Return (x, y) of the center of cell containing provided text 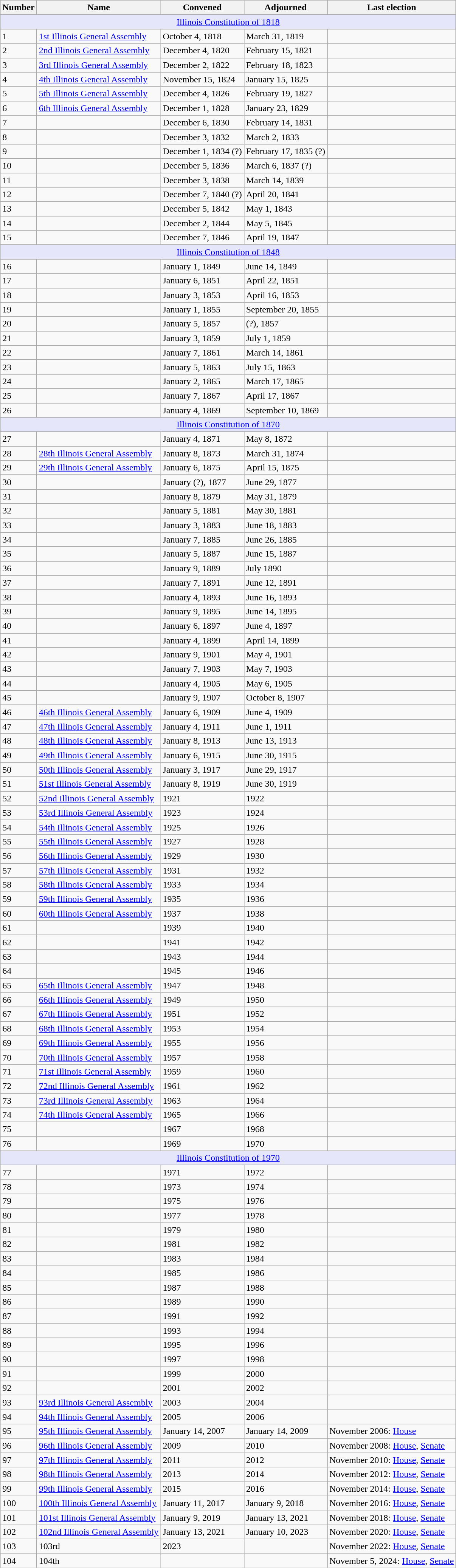
1958 (285, 1057)
1984 (285, 1259)
2016 (285, 1489)
1988 (285, 1287)
January 8, 1919 (202, 784)
June 15, 1887 (285, 554)
1982 (285, 1244)
101 (19, 1517)
40 (19, 626)
6th Illinois General Assembly (99, 108)
January 9, 1895 (202, 611)
1978 (285, 1215)
April 19, 1847 (285, 238)
Adjourned (285, 8)
42 (19, 655)
72nd Illinois General Assembly (99, 1086)
97 (19, 1460)
February 18, 1823 (285, 65)
1940 (285, 928)
1 (19, 36)
1983 (202, 1259)
1973 (202, 1187)
95 (19, 1431)
70 (19, 1057)
4 (19, 79)
December 5, 1836 (202, 165)
2002 (285, 1388)
Illinois Constitution of 1970 (228, 1158)
4th Illinois General Assembly (99, 79)
January 3, 1859 (202, 338)
1996 (285, 1345)
46th Illinois General Assembly (99, 712)
1965 (202, 1115)
7 (19, 122)
46 (19, 712)
January 8, 1879 (202, 496)
2014 (285, 1474)
55 (19, 841)
1976 (285, 1201)
1923 (202, 813)
January 1, 1849 (202, 266)
1968 (285, 1129)
April 20, 1841 (285, 195)
December 7, 1846 (202, 238)
62 (19, 942)
January 6, 1875 (202, 468)
71st Illinois General Assembly (99, 1072)
1970 (285, 1144)
78 (19, 1187)
1959 (202, 1072)
1992 (285, 1316)
50th Illinois General Assembly (99, 770)
1957 (202, 1057)
1962 (285, 1086)
2004 (285, 1403)
1937 (202, 914)
1st Illinois General Assembly (99, 36)
104th (99, 1561)
January 6, 1915 (202, 755)
25 (19, 396)
9 (19, 151)
January 11, 2017 (202, 1503)
49 (19, 755)
91 (19, 1374)
1980 (285, 1230)
October 4, 1818 (202, 36)
June 18, 1883 (285, 525)
2001 (202, 1388)
66th Illinois General Assembly (99, 1000)
January 9, 1907 (202, 698)
60th Illinois General Assembly (99, 914)
63 (19, 957)
January (?), 1877 (202, 482)
June 14, 1849 (285, 266)
November 2014: House, Senate (392, 1489)
45 (19, 698)
1934 (285, 885)
June 26, 1885 (285, 540)
58th Illinois General Assembly (99, 885)
December 4, 1820 (202, 51)
1924 (285, 813)
61 (19, 928)
100th Illinois General Assembly (99, 1503)
85 (19, 1287)
1971 (202, 1172)
January 8, 1913 (202, 741)
68th Illinois General Assembly (99, 1028)
27 (19, 439)
January 7, 1861 (202, 353)
1955 (202, 1043)
70th Illinois General Assembly (99, 1057)
50 (19, 770)
January 4, 1869 (202, 410)
37 (19, 583)
March 31, 1874 (285, 453)
5 (19, 94)
21 (19, 338)
84 (19, 1273)
74th Illinois General Assembly (99, 1115)
June 30, 1915 (285, 755)
93rd Illinois General Assembly (99, 1403)
December 1, 1828 (202, 108)
June 4, 1909 (285, 712)
1966 (285, 1115)
1948 (285, 985)
1995 (202, 1345)
64 (19, 971)
July 1890 (285, 568)
January 9, 1901 (202, 655)
1999 (202, 1374)
May 1, 1843 (285, 209)
January 3, 1883 (202, 525)
February 15, 1821 (285, 51)
1945 (202, 971)
Illinois Constitution of 1818 (228, 22)
July 1, 1859 (285, 338)
July 15, 1863 (285, 367)
March 14, 1839 (285, 180)
January 5, 1881 (202, 511)
February 14, 1831 (285, 122)
December 6, 1830 (202, 122)
54 (19, 827)
December 4, 1826 (202, 94)
67 (19, 1014)
April 14, 1899 (285, 640)
97th Illinois General Assembly (99, 1460)
1935 (202, 899)
92 (19, 1388)
January 6, 1897 (202, 626)
January 14, 2009 (285, 1431)
58 (19, 885)
69th Illinois General Assembly (99, 1043)
56 (19, 856)
January 4, 1899 (202, 640)
29th Illinois General Assembly (99, 468)
Number (19, 8)
98 (19, 1474)
June 4, 1897 (285, 626)
December 3, 1832 (202, 137)
2006 (285, 1417)
1951 (202, 1014)
51st Illinois General Assembly (99, 784)
73 (19, 1101)
53 (19, 813)
2nd Illinois General Assembly (99, 51)
June 12, 1891 (285, 583)
99 (19, 1489)
1972 (285, 1172)
November 2010: House, Senate (392, 1460)
1993 (202, 1330)
(?), 1857 (285, 324)
43 (19, 669)
2015 (202, 1489)
6 (19, 108)
33 (19, 525)
11 (19, 180)
19 (19, 309)
47th Illinois General Assembly (99, 727)
1943 (202, 957)
74 (19, 1115)
1953 (202, 1028)
June 13, 1913 (285, 741)
2010 (285, 1446)
1932 (285, 870)
1974 (285, 1187)
May 31, 1879 (285, 496)
November 2018: House, Senate (392, 1517)
15 (19, 238)
1987 (202, 1287)
26 (19, 410)
Convened (202, 8)
23 (19, 367)
January 5, 1863 (202, 367)
30 (19, 482)
101st Illinois General Assembly (99, 1517)
2 (19, 51)
January 14, 2007 (202, 1431)
1990 (285, 1302)
January 7, 1903 (202, 669)
10 (19, 165)
1931 (202, 870)
November 2020: House, Senate (392, 1532)
1949 (202, 1000)
January 23, 1829 (285, 108)
41 (19, 640)
1954 (285, 1028)
March 6, 1837 (?) (285, 165)
November 15, 1824 (202, 79)
73rd Illinois General Assembly (99, 1101)
January 6, 1909 (202, 712)
1933 (202, 885)
104 (19, 1561)
1985 (202, 1273)
3rd Illinois General Assembly (99, 65)
57th Illinois General Assembly (99, 870)
1942 (285, 942)
1961 (202, 1086)
November 2022: House, Senate (392, 1546)
March 14, 1861 (285, 353)
January 7, 1891 (202, 583)
January 9, 1889 (202, 568)
60 (19, 914)
8 (19, 137)
1998 (285, 1359)
95th Illinois General Assembly (99, 1431)
May 6, 1905 (285, 683)
1947 (202, 985)
22 (19, 353)
November 5, 2024: House, Senate (392, 1561)
December 2, 1822 (202, 65)
1956 (285, 1043)
June 29, 1917 (285, 770)
2013 (202, 1474)
14 (19, 223)
May 30, 1881 (285, 511)
1975 (202, 1201)
October 8, 1907 (285, 698)
34 (19, 540)
1929 (202, 856)
13 (19, 209)
17 (19, 281)
24 (19, 381)
2005 (202, 1417)
54th Illinois General Assembly (99, 827)
83 (19, 1259)
39 (19, 611)
1991 (202, 1316)
29 (19, 468)
65th Illinois General Assembly (99, 985)
53rd Illinois General Assembly (99, 813)
57 (19, 870)
89 (19, 1345)
December 3, 1838 (202, 180)
January 3, 1917 (202, 770)
1928 (285, 841)
June 29, 1877 (285, 482)
55th Illinois General Assembly (99, 841)
35 (19, 554)
2003 (202, 1403)
12 (19, 195)
January 7, 1885 (202, 540)
1925 (202, 827)
47 (19, 727)
1927 (202, 841)
103 (19, 1546)
1938 (285, 914)
103rd (99, 1546)
68 (19, 1028)
99th Illinois General Assembly (99, 1489)
1926 (285, 827)
1964 (285, 1101)
1977 (202, 1215)
1952 (285, 1014)
28 (19, 453)
1969 (202, 1144)
February 19, 1827 (285, 94)
96 (19, 1446)
1967 (202, 1129)
31 (19, 496)
May 4, 1901 (285, 655)
1989 (202, 1302)
93 (19, 1403)
Illinois Constitution of 1870 (228, 425)
72 (19, 1086)
January 7, 1867 (202, 396)
April 16, 1853 (285, 295)
2011 (202, 1460)
January 9, 2018 (285, 1503)
59th Illinois General Assembly (99, 899)
May 5, 1845 (285, 223)
2009 (202, 1446)
1981 (202, 1244)
1997 (202, 1359)
51 (19, 784)
January 15, 1825 (285, 79)
36 (19, 568)
June 30, 1919 (285, 784)
82 (19, 1244)
48th Illinois General Assembly (99, 741)
16 (19, 266)
September 10, 1869 (285, 410)
90 (19, 1359)
75 (19, 1129)
November 2016: House, Senate (392, 1503)
69 (19, 1043)
1939 (202, 928)
48 (19, 741)
January 4, 1905 (202, 683)
March 17, 1865 (285, 381)
January 3, 1853 (202, 295)
102nd Illinois General Assembly (99, 1532)
January 4, 1911 (202, 727)
November 2012: House, Senate (392, 1474)
94 (19, 1417)
52nd Illinois General Assembly (99, 798)
June 1, 1911 (285, 727)
5th Illinois General Assembly (99, 94)
March 31, 1819 (285, 36)
January 2, 1865 (202, 381)
44 (19, 683)
December 2, 1844 (202, 223)
2000 (285, 1374)
56th Illinois General Assembly (99, 856)
88 (19, 1330)
April 22, 1851 (285, 281)
December 1, 1834 (?) (202, 151)
18 (19, 295)
1963 (202, 1101)
1941 (202, 942)
77 (19, 1172)
December 5, 1842 (202, 209)
Last election (392, 8)
April 15, 1875 (285, 468)
May 8, 1872 (285, 439)
2012 (285, 1460)
November 2008: House, Senate (392, 1446)
November 2006: House (392, 1431)
1960 (285, 1072)
1979 (202, 1230)
81 (19, 1230)
1946 (285, 971)
67th Illinois General Assembly (99, 1014)
September 20, 1855 (285, 309)
52 (19, 798)
65 (19, 985)
66 (19, 1000)
January 4, 1871 (202, 439)
January 1, 1855 (202, 309)
January 9, 2019 (202, 1517)
100 (19, 1503)
49th Illinois General Assembly (99, 755)
94th Illinois General Assembly (99, 1417)
Name (99, 8)
March 2, 1833 (285, 137)
January 4, 1893 (202, 597)
20 (19, 324)
May 7, 1903 (285, 669)
38 (19, 597)
79 (19, 1201)
January 8, 1873 (202, 453)
January 5, 1887 (202, 554)
28th Illinois General Assembly (99, 453)
January 5, 1857 (202, 324)
71 (19, 1072)
87 (19, 1316)
1930 (285, 856)
1986 (285, 1273)
76 (19, 1144)
June 16, 1893 (285, 597)
1922 (285, 798)
102 (19, 1532)
1936 (285, 899)
1994 (285, 1330)
86 (19, 1302)
1944 (285, 957)
98th Illinois General Assembly (99, 1474)
April 17, 1867 (285, 396)
Illinois Constitution of 1848 (228, 252)
January 6, 1851 (202, 281)
February 17, 1835 (?) (285, 151)
1921 (202, 798)
1950 (285, 1000)
32 (19, 511)
2023 (202, 1546)
January 10, 2023 (285, 1532)
80 (19, 1215)
96th Illinois General Assembly (99, 1446)
3 (19, 65)
June 14, 1895 (285, 611)
59 (19, 899)
December 7, 1840 (?) (202, 195)
